Locate the cell with the specified text and output its (X, Y) center coordinate. 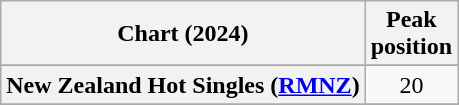
Peakposition (411, 34)
New Zealand Hot Singles (RMNZ) (183, 85)
20 (411, 85)
Chart (2024) (183, 34)
